Return the [X, Y] coordinate for the center point of the cell that contains the specified text.  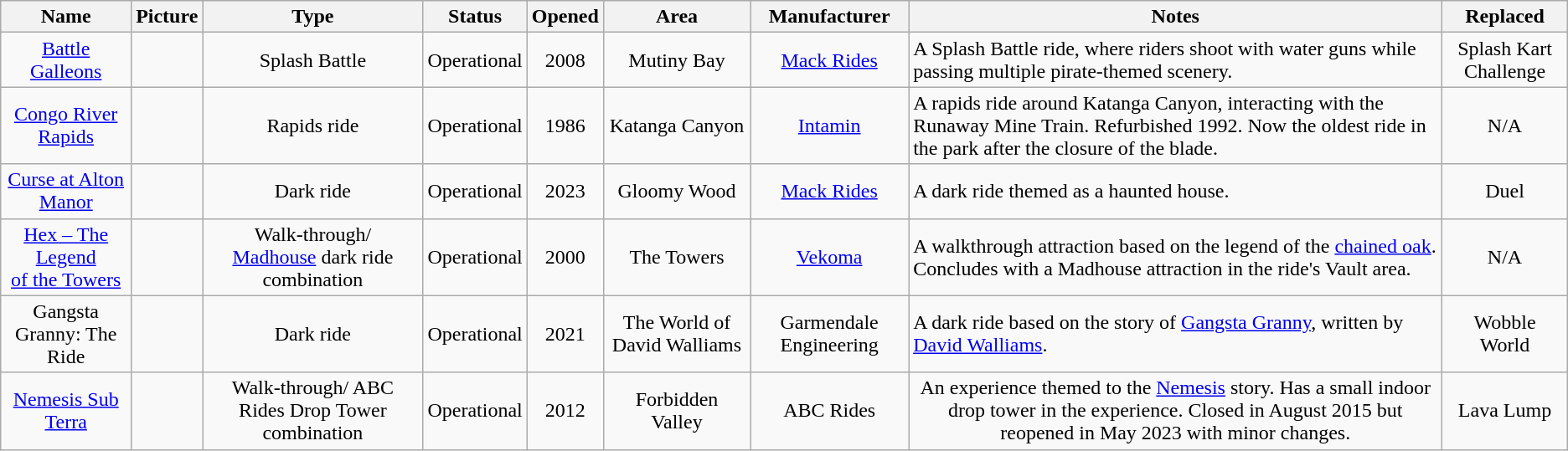
Notes [1176, 17]
Area [677, 17]
Lava Lump [1504, 411]
Intamin [829, 126]
Katanga Canyon [677, 126]
A dark ride themed as a haunted house. [1176, 191]
A dark ride based on the story of Gangsta Granny, written by David Walliams. [1176, 334]
2021 [565, 334]
ABC Rides [829, 411]
Opened [565, 17]
Forbidden Valley [677, 411]
Gangsta Granny: The Ride [66, 334]
The World of David Walliams [677, 334]
Rapids ride [313, 126]
Curse at Alton Manor [66, 191]
Replaced [1504, 17]
Nemesis Sub Terra [66, 411]
Status [475, 17]
Walk-through/ ABC Rides Drop Tower combination [313, 411]
Splash Battle [313, 60]
2012 [565, 411]
Vekoma [829, 257]
A Splash Battle ride, where riders shoot with water guns while passing multiple pirate-themed scenery. [1176, 60]
Duel [1504, 191]
A walkthrough attraction based on the legend of the chained oak. Concludes with a Madhouse attraction in the ride's Vault area. [1176, 257]
Type [313, 17]
Splash Kart Challenge [1504, 60]
The Towers [677, 257]
Battle Galleons [66, 60]
2023 [565, 191]
2000 [565, 257]
Hex – The Legendof the Towers [66, 257]
Manufacturer [829, 17]
2008 [565, 60]
Gloomy Wood [677, 191]
Walk-through/Madhouse dark ride combination [313, 257]
Picture [168, 17]
1986 [565, 126]
Wobble World [1504, 334]
Mutiny Bay [677, 60]
Congo River Rapids [66, 126]
Garmendale Engineering [829, 334]
Name [66, 17]
